Capture the cell that displays the provided text and extract its (X, Y) central coordinate. 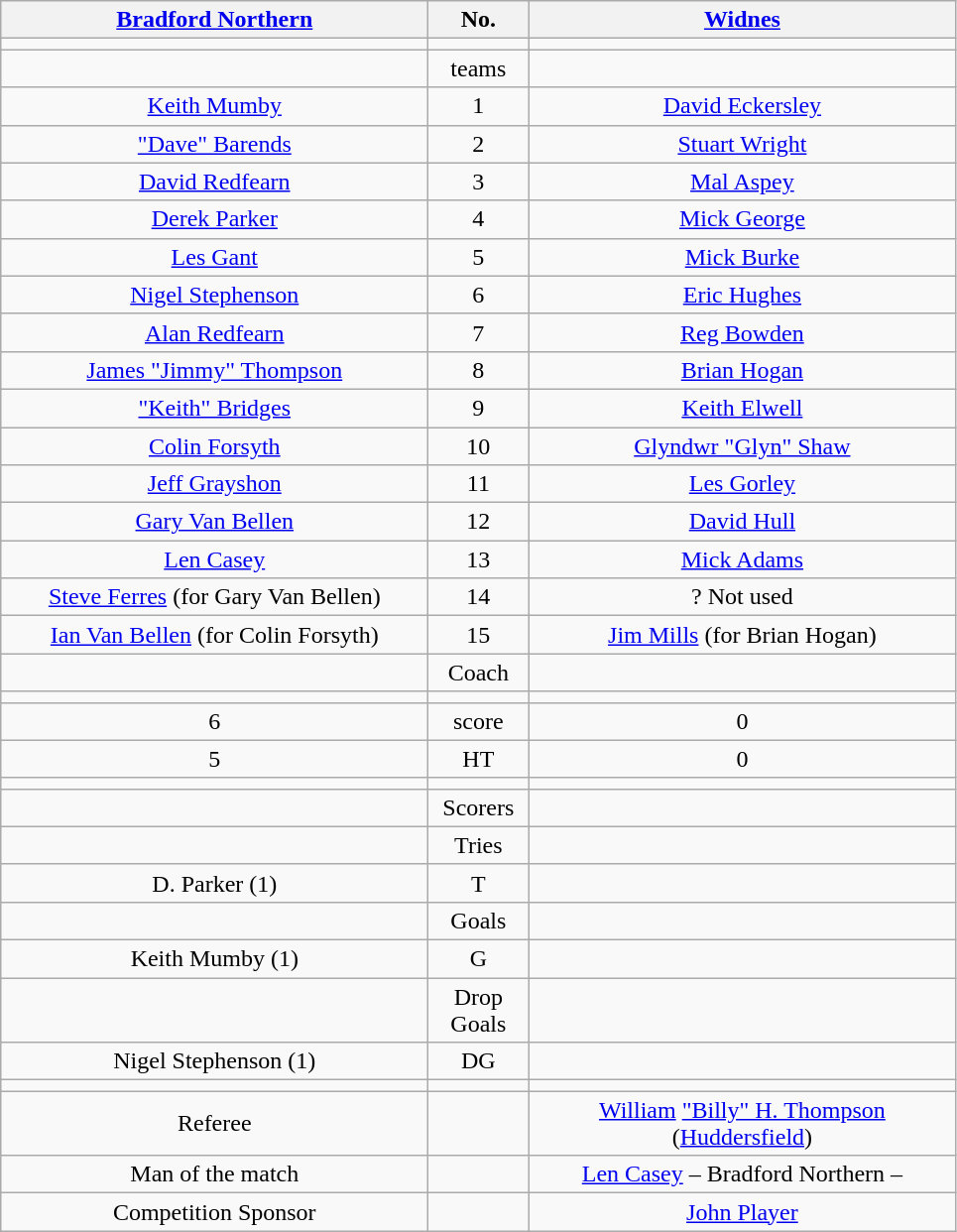
Mal Aspey (742, 182)
11 (478, 484)
Len Casey – Bradford Northern – (742, 1174)
Keith Mumby (214, 106)
G (478, 958)
Mick Burke (742, 257)
Alan Redfearn (214, 332)
Gary Van Bellen (214, 522)
Brian Hogan (742, 370)
9 (478, 408)
D. Parker (1) (214, 883)
Man of the match (214, 1174)
10 (478, 445)
William "Billy" H. Thompson (Huddersfield) (742, 1123)
Mick George (742, 219)
No. (478, 20)
Competition Sponsor (214, 1212)
? Not used (742, 597)
Goals (478, 921)
13 (478, 559)
John Player (742, 1212)
HT (478, 759)
Steve Ferres (for Gary Van Bellen) (214, 597)
Stuart Wright (742, 144)
David Eckersley (742, 106)
James "Jimmy" Thompson (214, 370)
Coach (478, 673)
T (478, 883)
Keith Mumby (1) (214, 958)
DG (478, 1061)
Jim Mills (for Brian Hogan) (742, 635)
David Hull (742, 522)
Mick Adams (742, 559)
Keith Elwell (742, 408)
Nigel Stephenson (1) (214, 1061)
score (478, 721)
Jeff Grayshon (214, 484)
Eric Hughes (742, 295)
12 (478, 522)
14 (478, 597)
Les Gant (214, 257)
2 (478, 144)
"Dave" Barends (214, 144)
Scorers (478, 807)
Tries (478, 845)
4 (478, 219)
"Keith" Bridges (214, 408)
3 (478, 182)
1 (478, 106)
Drop Goals (478, 1010)
Colin Forsyth (214, 445)
Referee (214, 1123)
teams (478, 68)
Les Gorley (742, 484)
David Redfearn (214, 182)
Len Casey (214, 559)
Glyndwr "Glyn" Shaw (742, 445)
Nigel Stephenson (214, 295)
Bradford Northern (214, 20)
15 (478, 635)
Ian Van Bellen (for Colin Forsyth) (214, 635)
Reg Bowden (742, 332)
8 (478, 370)
Widnes (742, 20)
Derek Parker (214, 219)
7 (478, 332)
